Scan for the cell matching the given text and deliver its [X, Y] coordinate at center. 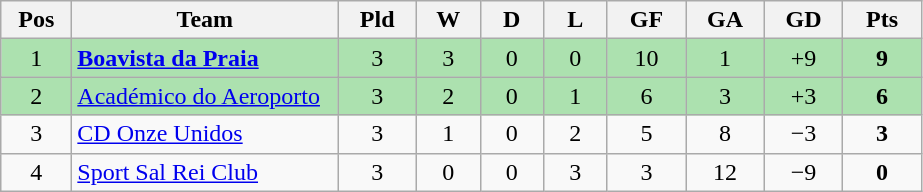
Team [205, 20]
L [576, 20]
W [448, 20]
−9 [804, 172]
4 [36, 172]
D [512, 20]
9 [882, 58]
+9 [804, 58]
Pld [378, 20]
GA [726, 20]
GD [804, 20]
Pos [36, 20]
GF [646, 20]
5 [646, 134]
12 [726, 172]
+3 [804, 96]
CD Onze Unidos [205, 134]
8 [726, 134]
Pts [882, 20]
−3 [804, 134]
Sport Sal Rei Club [205, 172]
10 [646, 58]
Boavista da Praia [205, 58]
Académico do Aeroporto [205, 96]
